Scan for the cell matching the given text and deliver its [x, y] coordinate at center. 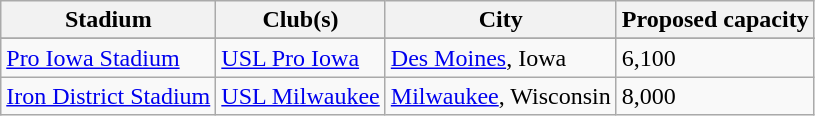
City [500, 20]
Proposed capacity [715, 20]
8,000 [715, 96]
USL Pro Iowa [300, 58]
Stadium [108, 20]
Club(s) [300, 20]
Pro Iowa Stadium [108, 58]
Milwaukee, Wisconsin [500, 96]
Des Moines, Iowa [500, 58]
USL Milwaukee [300, 96]
6,100 [715, 58]
Iron District Stadium [108, 96]
